Pinpoint the cell where the given text exists, returning its [X, Y] midpoint coordinate. 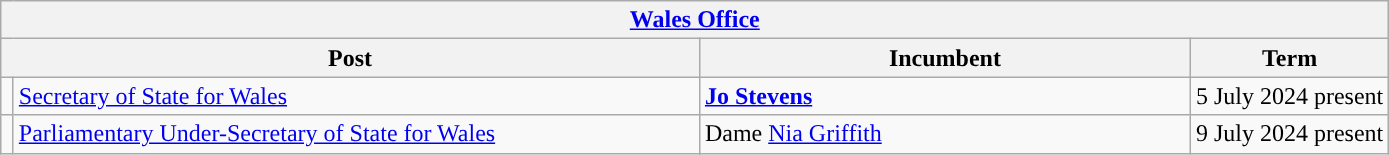
Wales Office [695, 20]
9 July 2024 present [1289, 134]
Post [350, 58]
5 July 2024 present [1289, 96]
Incumbent [944, 58]
Term [1289, 58]
Dame Nia Griffith [944, 134]
Parliamentary Under-Secretary of State for Wales [356, 134]
Jo Stevens [944, 96]
Secretary of State for Wales [356, 96]
